Provide the (x, y) coordinate of the cell's center where the given text is located.  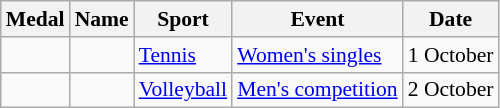
2 October (451, 90)
Women's singles (318, 55)
Sport (183, 19)
Tennis (183, 55)
Men's competition (318, 90)
Date (451, 19)
Name (102, 19)
Medal (36, 19)
1 October (451, 55)
Event (318, 19)
Volleyball (183, 90)
